Output the (x, y) coordinate of the center of the cell containing the given text.  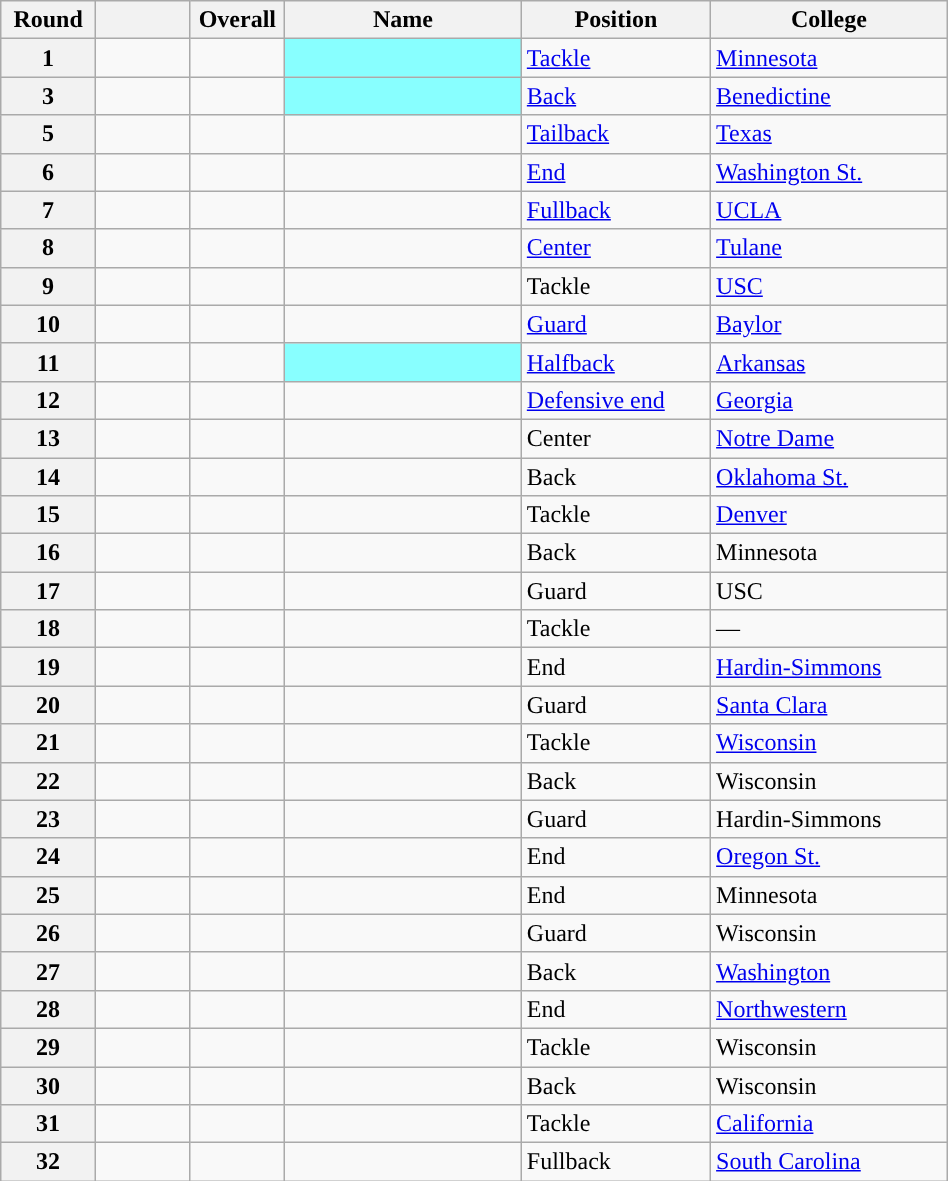
Tulane (830, 248)
Georgia (830, 400)
California (830, 1124)
3 (48, 96)
Washington (830, 971)
16 (48, 553)
Notre Dame (830, 438)
UCLA (830, 210)
17 (48, 591)
Santa Clara (830, 705)
Arkansas (830, 362)
20 (48, 705)
College (830, 20)
13 (48, 438)
Oklahoma St. (830, 477)
24 (48, 857)
7 (48, 210)
10 (48, 324)
Denver (830, 515)
22 (48, 781)
5 (48, 134)
Northwestern (830, 1009)
21 (48, 743)
29 (48, 1047)
Tailback (616, 134)
— (830, 629)
11 (48, 362)
South Carolina (830, 1162)
Washington St. (830, 172)
Baylor (830, 324)
23 (48, 819)
Halfback (616, 362)
19 (48, 667)
26 (48, 933)
30 (48, 1085)
25 (48, 895)
Position (616, 20)
9 (48, 286)
8 (48, 248)
Benedictine (830, 96)
12 (48, 400)
6 (48, 172)
28 (48, 1009)
18 (48, 629)
Oregon St. (830, 857)
14 (48, 477)
Texas (830, 134)
32 (48, 1162)
Round (48, 20)
27 (48, 971)
Defensive end (616, 400)
1 (48, 58)
Name (404, 20)
15 (48, 515)
Overall (238, 20)
31 (48, 1124)
